Identify which cell holds the provided text, then report its (X, Y) central coordinate. 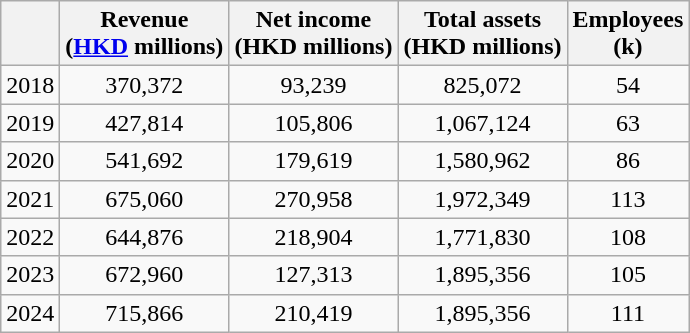
113 (628, 199)
Total assets(HKD millions) (482, 34)
541,692 (144, 161)
1,067,124 (482, 123)
111 (628, 313)
Employees(k) (628, 34)
2020 (30, 161)
54 (628, 85)
1,972,349 (482, 199)
427,814 (144, 123)
825,072 (482, 85)
672,960 (144, 275)
270,958 (314, 199)
218,904 (314, 237)
Revenue(HKD millions) (144, 34)
105 (628, 275)
63 (628, 123)
2023 (30, 275)
93,239 (314, 85)
2019 (30, 123)
105,806 (314, 123)
127,313 (314, 275)
210,419 (314, 313)
1,771,830 (482, 237)
675,060 (144, 199)
2024 (30, 313)
108 (628, 237)
86 (628, 161)
2018 (30, 85)
644,876 (144, 237)
2021 (30, 199)
Net income(HKD millions) (314, 34)
2022 (30, 237)
179,619 (314, 161)
1,580,962 (482, 161)
370,372 (144, 85)
715,866 (144, 313)
